Provide the (X, Y) coordinate of the cell's center where the given text is located.  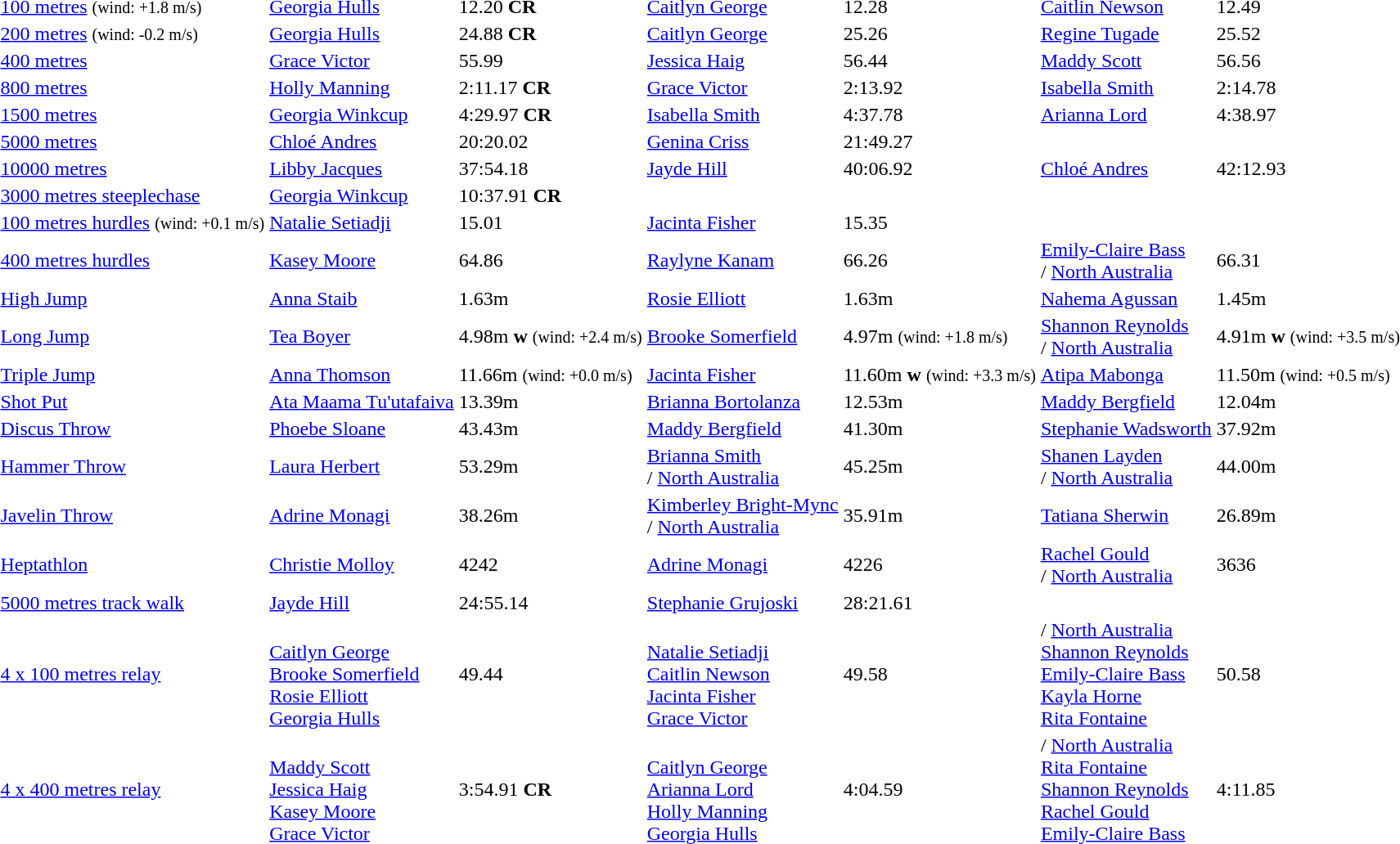
Rachel Gould / North Australia (1126, 564)
Christie Molloy (362, 564)
4.97m (wind: +1.8 m/s) (939, 337)
Tea Boyer (362, 337)
4.98m w (wind: +2.4 m/s) (550, 337)
4242 (550, 564)
Rosie Elliott (743, 299)
25.26 (939, 34)
64.86 (550, 260)
11.66m (wind: +0.0 m/s) (550, 375)
Brianna Bortolanza (743, 402)
Georgia Hulls (362, 34)
2:11.17 CR (550, 88)
4226 (939, 564)
Brianna Smith / North Australia (743, 466)
Arianna Lord (1126, 114)
Natalie Setiadji (362, 222)
Brooke Somerfield (743, 337)
21:49.27 (939, 141)
Caitlyn George (743, 34)
66.26 (939, 260)
15.35 (939, 222)
Laura Herbert (362, 466)
49.44 (550, 674)
Emily-Claire Bass / North Australia (1126, 260)
Anna Staib (362, 299)
35.91m (939, 515)
41.30m (939, 429)
Holly Manning (362, 88)
49.58 (939, 674)
Kasey Moore (362, 260)
53.29m (550, 466)
Ata Maama Tu'utafaiva (362, 402)
38.26m (550, 515)
28:21.61 (939, 603)
Stephanie Grujoski (743, 603)
2:13.92 (939, 88)
Atipa Mabonga (1126, 375)
Stephanie Wadsworth (1126, 429)
Natalie SetiadjiCaitlin NewsonJacinta FisherGrace Victor (743, 674)
20:20.02 (550, 141)
Kimberley Bright-Mync / North Australia (743, 515)
40:06.92 (939, 168)
Anna Thomson (362, 375)
45.25m (939, 466)
56.44 (939, 61)
Shanen Layden / North Australia (1126, 466)
11.60m w (wind: +3.3 m/s) (939, 375)
13.39m (550, 402)
4:29.97 CR (550, 114)
55.99 (550, 61)
10:37.91 CR (550, 195)
Libby Jacques (362, 168)
43.43m (550, 429)
Tatiana Sherwin (1126, 515)
15.01 (550, 222)
37:54.18 (550, 168)
Shannon Reynolds / North Australia (1126, 337)
Maddy Scott (1126, 61)
Nahema Agussan (1126, 299)
Phoebe Sloane (362, 429)
Raylyne Kanam (743, 260)
Regine Tugade (1126, 34)
24:55.14 (550, 603)
Jessica Haig (743, 61)
Caitlyn GeorgeBrooke SomerfieldRosie ElliottGeorgia Hulls (362, 674)
24.88 CR (550, 34)
12.53m (939, 402)
Genina Criss (743, 141)
4:37.78 (939, 114)
/ North Australia Shannon ReynoldsEmily-Claire BassKayla HorneRita Fontaine (1126, 674)
